Find where the given text appears and provide that cell's center as (X, Y) coordinate. 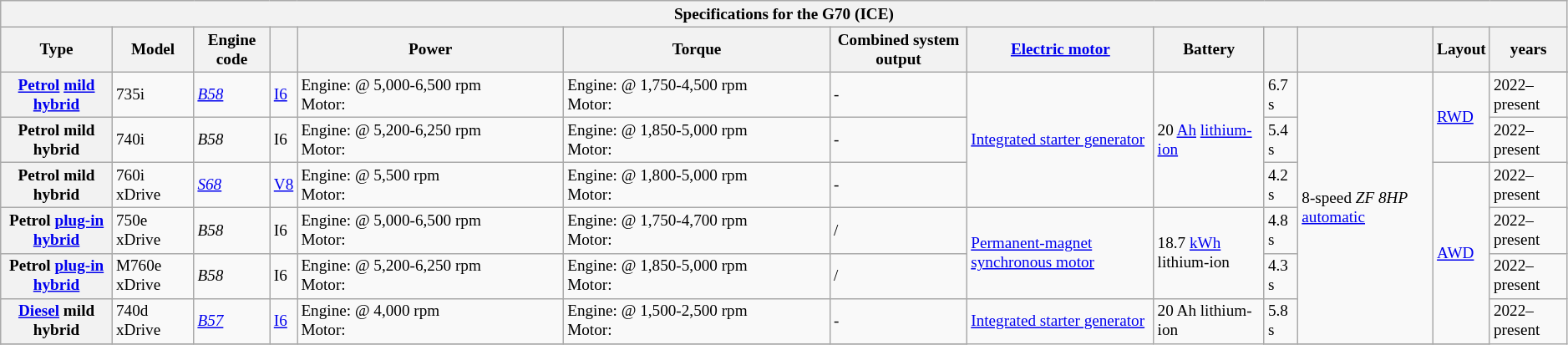
4.2 s (1281, 185)
M760e xDrive (152, 276)
Power (431, 49)
Engine code (232, 49)
740i (152, 140)
760i xDrive (152, 185)
Layout (1462, 49)
6.7 s (1281, 94)
Model (152, 49)
RWD (1462, 117)
B57 (232, 321)
5.4 s (1281, 140)
4.3 s (1281, 276)
735i (152, 94)
Torque (697, 49)
4.8 s (1281, 231)
5.8 s (1281, 321)
V8 (284, 185)
Battery (1209, 49)
AWD (1462, 254)
Engine: @ 4,000 rpmMotor: (431, 321)
Electric motor (1061, 49)
Combined system output (898, 49)
750e xDrive (152, 231)
8-speed ZF 8HP automatic (1366, 207)
Engine: @ 1,500-2,500 rpmMotor: (697, 321)
Type (57, 49)
Engine: @ 5,500 rpmMotor: (431, 185)
years (1529, 49)
Specifications for the G70 (ICE) (784, 14)
740d xDrive (152, 321)
Diesel mild hybrid (57, 321)
Permanent-magnet synchronous motor (1061, 253)
Engine: @ 1,750-4,700 rpmMotor: (697, 231)
S68 (232, 185)
Engine: @ 1,800-5,000 rpmMotor: (697, 185)
18.7 kWh lithium-ion (1209, 253)
Engine: @ 1,750-4,500 rpmMotor: (697, 94)
